Identify which cell holds the provided text, then report its [X, Y] central coordinate. 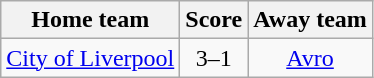
Away team [310, 20]
Home team [90, 20]
City of Liverpool [90, 58]
Score [214, 20]
3–1 [214, 58]
Avro [310, 58]
